Return [X, Y] of the center of cell containing provided text 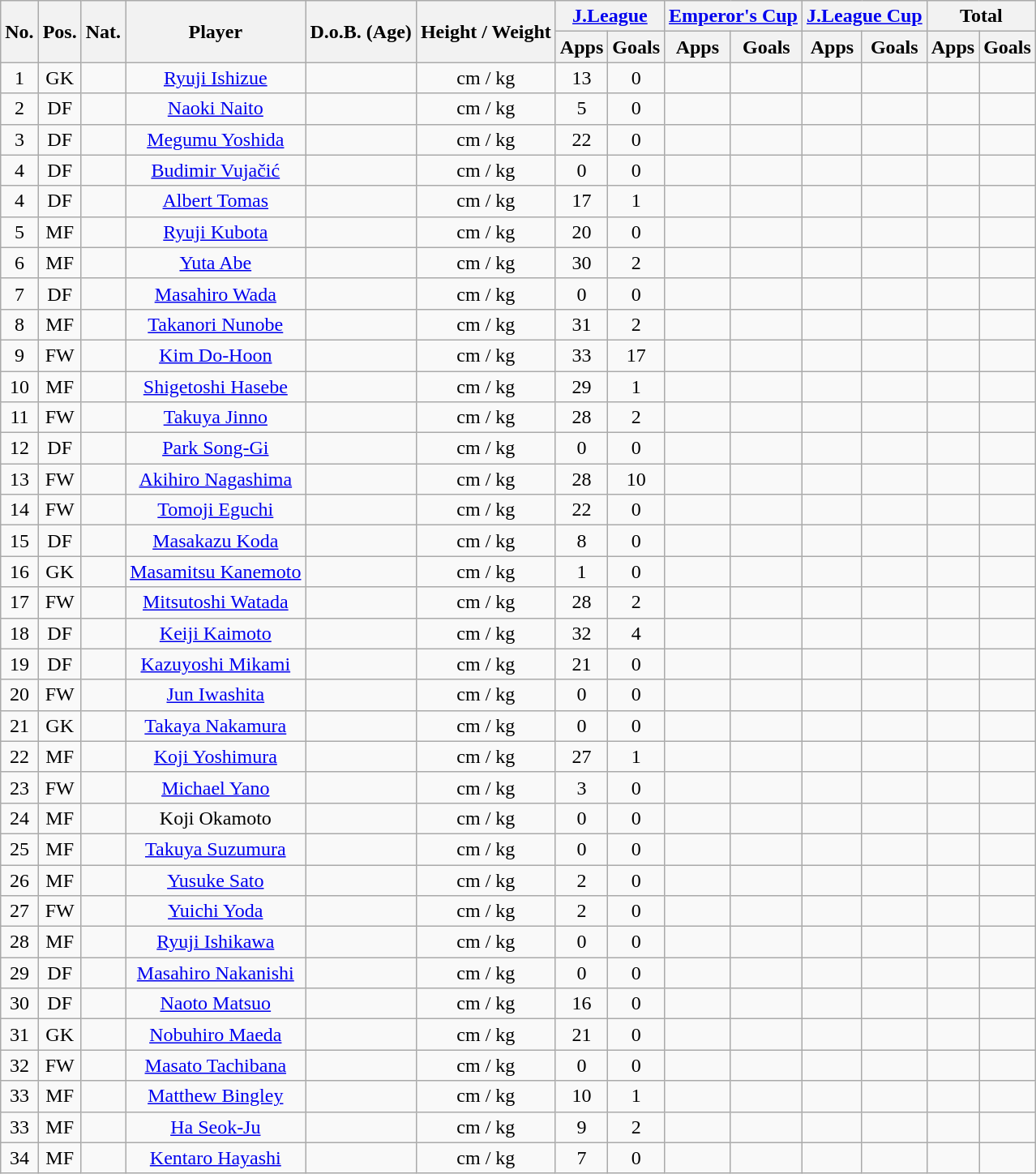
Height / Weight [486, 32]
Ryuji Kubota [216, 232]
Ryuji Ishikawa [216, 942]
Shigetoshi Hasebe [216, 387]
23 [19, 787]
Pos. [60, 32]
Michael Yano [216, 787]
Masakazu Koda [216, 541]
Takuya Jinno [216, 418]
Tomoji Eguchi [216, 510]
Ryuji Ishizue [216, 78]
Naoto Matsuo [216, 1004]
6 [19, 263]
Jun Iwashita [216, 695]
24 [19, 818]
Takanori Nunobe [216, 324]
Total [981, 16]
Takaya Nakamura [216, 726]
Akihiro Nagashima [216, 479]
Mitsutoshi Watada [216, 602]
Budimir Vujačić [216, 170]
Player [216, 32]
Nobuhiro Maeda [216, 1035]
Kim Do-Hoon [216, 355]
14 [19, 510]
Koji Yoshimura [216, 756]
Keiji Kaimoto [216, 633]
Masamitsu Kanemoto [216, 572]
Naoki Naito [216, 109]
Ha Seok-Ju [216, 1127]
Park Song-Gi [216, 448]
11 [19, 418]
19 [19, 664]
15 [19, 541]
Nat. [103, 32]
Kentaro Hayashi [216, 1158]
Matthew Bingley [216, 1096]
34 [19, 1158]
Masato Tachibana [216, 1065]
Masahiro Wada [216, 293]
No. [19, 32]
J.League [610, 16]
Megumu Yoshida [216, 139]
Yusuke Sato [216, 880]
Yuichi Yoda [216, 911]
Albert Tomas [216, 201]
Yuta Abe [216, 263]
Masahiro Nakanishi [216, 973]
Emperor's Cup [734, 16]
Kazuyoshi Mikami [216, 664]
12 [19, 448]
25 [19, 849]
18 [19, 633]
26 [19, 880]
Koji Okamoto [216, 818]
J.League Cup [864, 16]
Takuya Suzumura [216, 849]
D.o.B. (Age) [361, 32]
